Output the [x, y] coordinate of the center of the cell containing the given text.  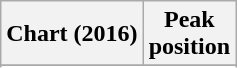
Peakposition [189, 34]
Chart (2016) [72, 34]
